Detect which cell encompasses the target text, then output its (x, y) center coordinate. 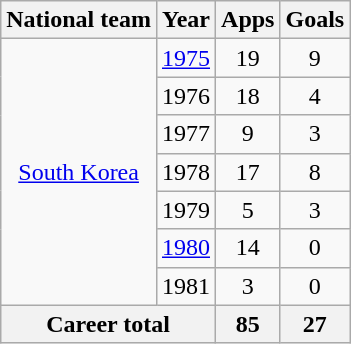
14 (248, 248)
1976 (186, 96)
1980 (186, 248)
8 (315, 172)
1981 (186, 286)
Goals (315, 20)
17 (248, 172)
1979 (186, 210)
18 (248, 96)
Apps (248, 20)
1977 (186, 134)
1975 (186, 58)
1978 (186, 172)
Year (186, 20)
27 (315, 324)
85 (248, 324)
19 (248, 58)
5 (248, 210)
National team (79, 20)
South Korea (79, 172)
4 (315, 96)
Career total (108, 324)
